Provide the (X, Y) coordinate of the cell's center where the given text is located.  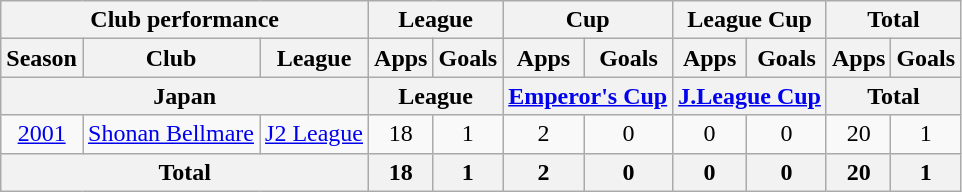
Japan (185, 96)
2001 (42, 134)
Season (42, 58)
Club performance (185, 20)
Emperor's Cup (588, 96)
League Cup (750, 20)
J2 League (314, 134)
Club (170, 58)
J.League Cup (750, 96)
Shonan Bellmare (170, 134)
Cup (588, 20)
